Detect which cell encompasses the target text, then output its (x, y) center coordinate. 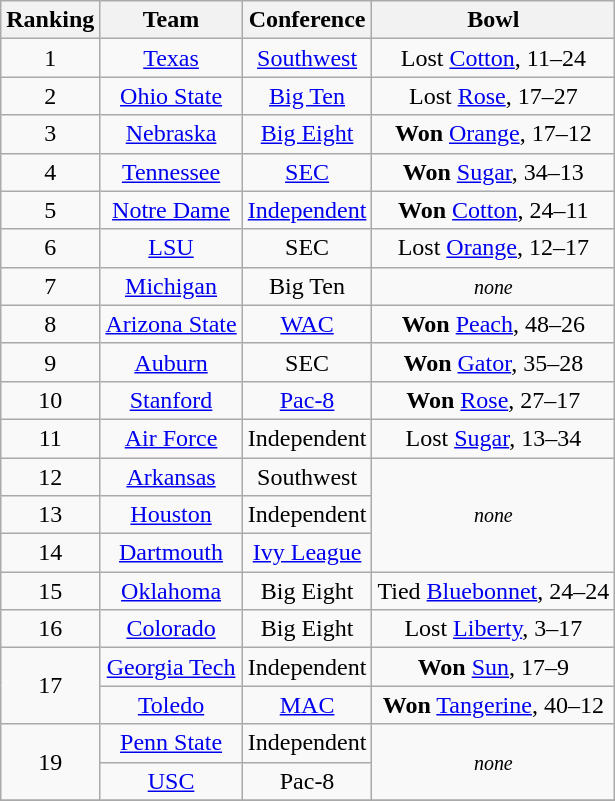
USC (171, 781)
2 (50, 96)
Conference (307, 20)
Ranking (50, 20)
16 (50, 629)
Stanford (171, 400)
Lost Sugar, 13–34 (494, 438)
Won Gator, 35–28 (494, 362)
Won Orange, 17–12 (494, 134)
Texas (171, 58)
9 (50, 362)
Tennessee (171, 172)
Won Tangerine, 40–12 (494, 705)
Nebraska (171, 134)
13 (50, 515)
Auburn (171, 362)
Tied Bluebonnet, 24–24 (494, 591)
11 (50, 438)
Toledo (171, 705)
12 (50, 477)
10 (50, 400)
4 (50, 172)
7 (50, 286)
Houston (171, 515)
Lost Cotton, 11–24 (494, 58)
Arkansas (171, 477)
Dartmouth (171, 553)
19 (50, 762)
Won Cotton, 24–11 (494, 210)
5 (50, 210)
1 (50, 58)
Bowl (494, 20)
Air Force (171, 438)
8 (50, 324)
3 (50, 134)
14 (50, 553)
15 (50, 591)
6 (50, 248)
Team (171, 20)
MAC (307, 705)
Lost Rose, 17–27 (494, 96)
Lost Orange, 12–17 (494, 248)
Won Sun, 17–9 (494, 667)
WAC (307, 324)
Michigan (171, 286)
Notre Dame (171, 210)
Colorado (171, 629)
Penn State (171, 743)
Georgia Tech (171, 667)
Arizona State (171, 324)
Lost Liberty, 3–17 (494, 629)
Ohio State (171, 96)
LSU (171, 248)
17 (50, 686)
Ivy League (307, 553)
Won Sugar, 34–13 (494, 172)
Won Rose, 27–17 (494, 400)
Won Peach, 48–26 (494, 324)
Oklahoma (171, 591)
